Extract the (x, y) coordinate from the center of the cell holding the provided text.  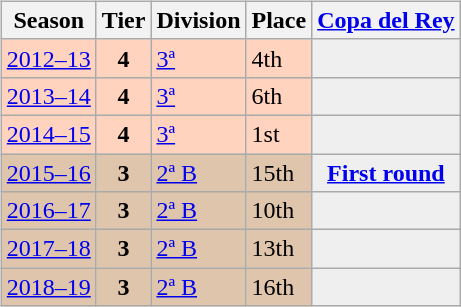
2015–16 (48, 173)
2016–17 (48, 211)
Division (198, 20)
13th (279, 249)
2014–15 (48, 134)
1st (279, 134)
2017–18 (48, 249)
6th (279, 96)
10th (279, 211)
Copa del Rey (386, 20)
2013–14 (48, 96)
2018–19 (48, 287)
15th (279, 173)
Tier (124, 20)
Place (279, 20)
2012–13 (48, 58)
4th (279, 58)
16th (279, 287)
First round (386, 173)
Season (48, 20)
